Search for the cell housing the specified text and yield its (X, Y) center coordinate. 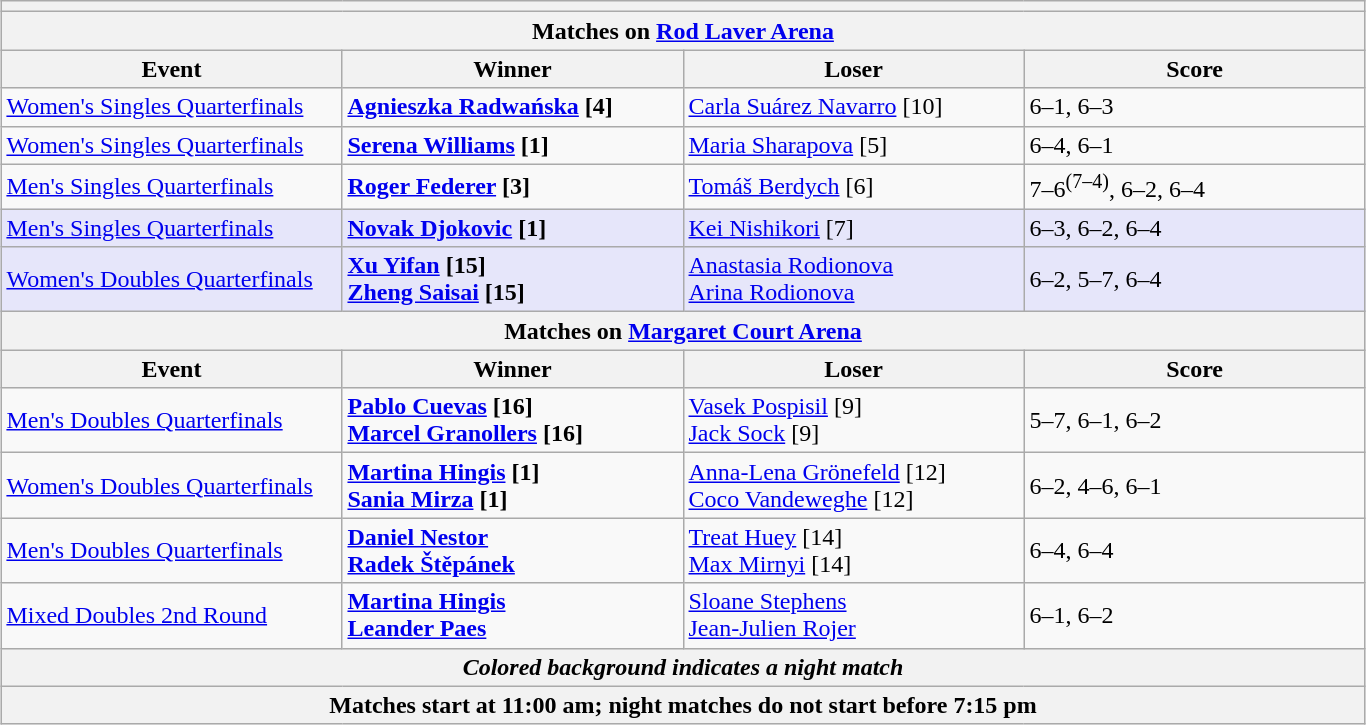
Agnieszka Radwańska [4] (512, 107)
5–7, 6–1, 6–2 (1194, 420)
Matches on Rod Laver Arena (683, 31)
Colored background indicates a night match (683, 667)
7–6(7–4), 6–2, 6–4 (1194, 186)
Martina Hingis Leander Paes (512, 616)
Serena Williams [1] (512, 145)
6–4, 6–1 (1194, 145)
Martina Hingis [1] Sania Mirza [1] (512, 486)
6–2, 4–6, 6–1 (1194, 486)
Anna-Lena Grönefeld [12] Coco Vandeweghe [12] (854, 486)
Tomáš Berdych [6] (854, 186)
Kei Nishikori [7] (854, 228)
Daniel Nestor Radek Štěpánek (512, 550)
6–3, 6–2, 6–4 (1194, 228)
6–4, 6–4 (1194, 550)
Matches start at 11:00 am; night matches do not start before 7:15 pm (683, 705)
Matches on Margaret Court Arena (683, 331)
Maria Sharapova [5] (854, 145)
Anastasia Rodionova Arina Rodionova (854, 280)
Novak Djokovic [1] (512, 228)
Treat Huey [14] Max Mirnyi [14] (854, 550)
Roger Federer [3] (512, 186)
Sloane Stephens Jean-Julien Rojer (854, 616)
6–1, 6–3 (1194, 107)
Xu Yifan [15] Zheng Saisai [15] (512, 280)
Carla Suárez Navarro [10] (854, 107)
6–2, 5–7, 6–4 (1194, 280)
Pablo Cuevas [16] Marcel Granollers [16] (512, 420)
Vasek Pospisil [9] Jack Sock [9] (854, 420)
Mixed Doubles 2nd Round (172, 616)
6–1, 6–2 (1194, 616)
